Determine the [x, y] coordinate at the center of the cell enclosing the given text.  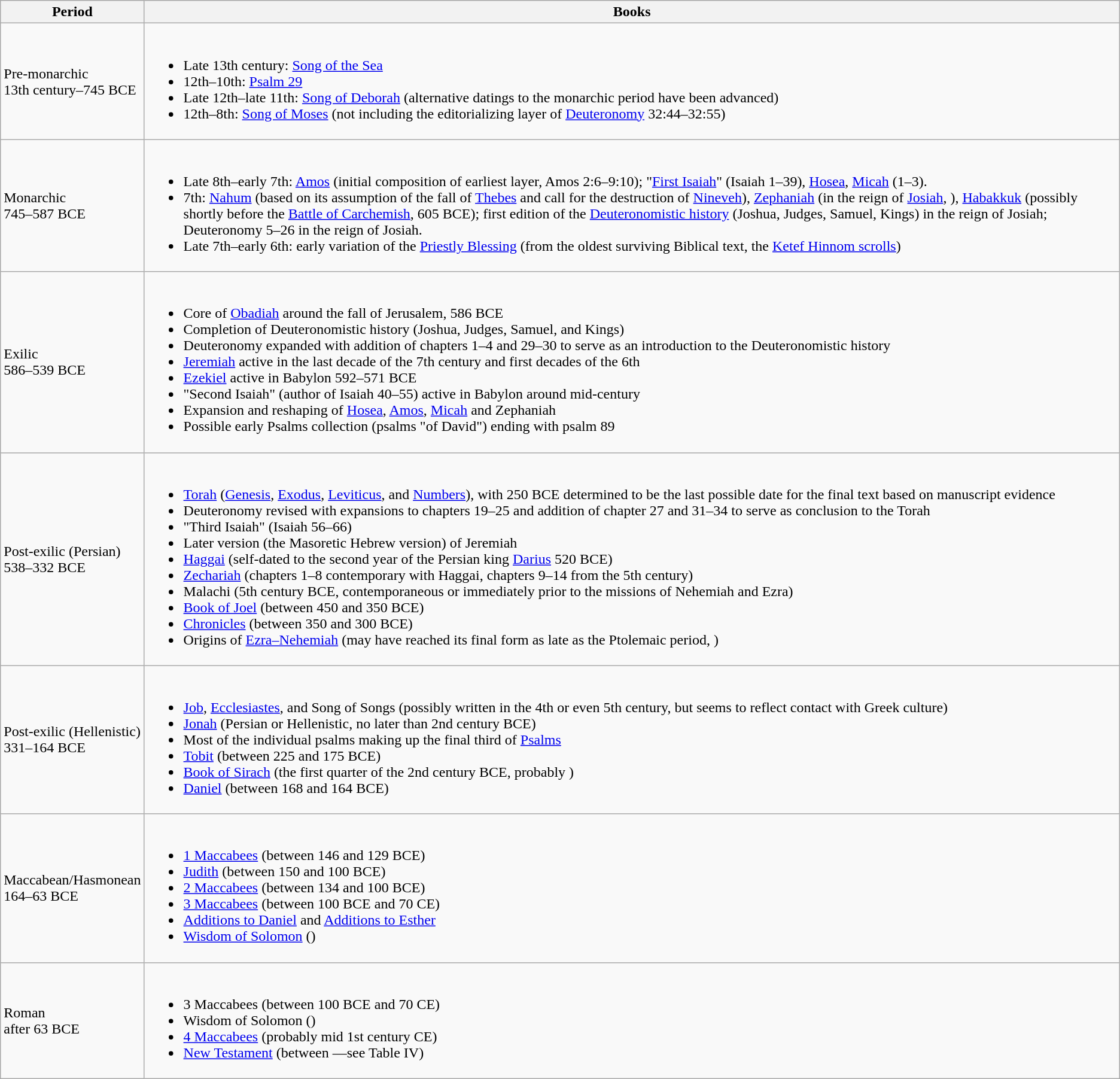
Period [72, 12]
Maccabean/Hasmonean164–63 BCE [72, 888]
Pre-monarchic13th century–745 BCE [72, 81]
Exilic586–539 BCE [72, 362]
3 Maccabees (between 100 BCE and 70 CE)Wisdom of Solomon ()4 Maccabees (probably mid 1st century CE)New Testament (between —see Table IV) [632, 1020]
Books [632, 12]
Romanafter 63 BCE [72, 1020]
Post-exilic (Persian)538–332 BCE [72, 559]
Post-exilic (Hellenistic)331–164 BCE [72, 740]
Monarchic745–587 BCE [72, 206]
